Capture the cell that displays the provided text and extract its [X, Y] central coordinate. 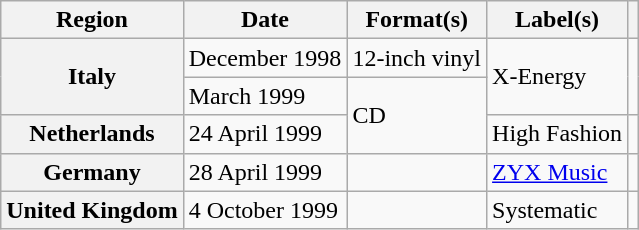
March 1999 [265, 96]
X-Energy [558, 77]
United Kingdom [92, 210]
Germany [92, 172]
ZYX Music [558, 172]
High Fashion [558, 134]
December 1998 [265, 58]
Label(s) [558, 20]
Date [265, 20]
12-inch vinyl [417, 58]
4 October 1999 [265, 210]
Systematic [558, 210]
CD [417, 115]
24 April 1999 [265, 134]
28 April 1999 [265, 172]
Italy [92, 77]
Format(s) [417, 20]
Netherlands [92, 134]
Region [92, 20]
